Return the [X, Y] coordinate for the center point of the cell that contains the specified text.  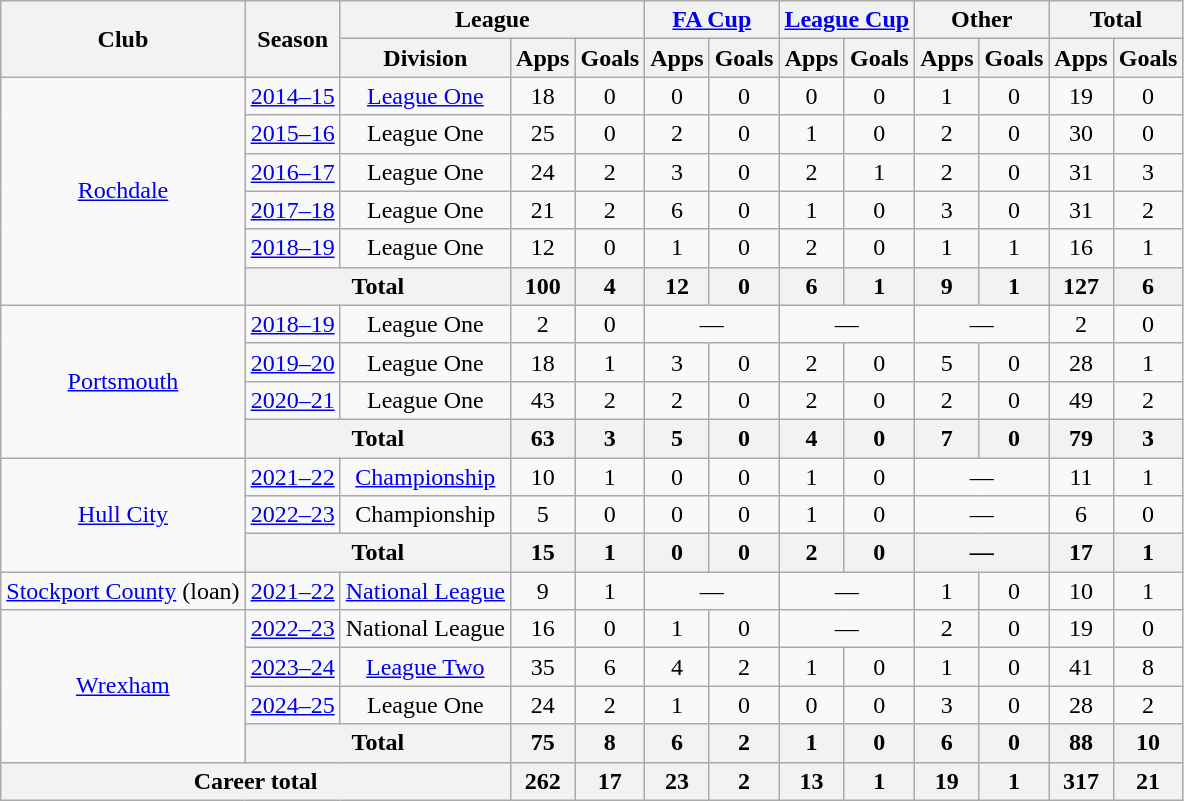
41 [1081, 667]
League Two [425, 667]
35 [543, 667]
League [492, 20]
127 [1081, 286]
15 [543, 553]
43 [543, 400]
75 [543, 743]
Wrexham [123, 686]
Season [292, 39]
Rochdale [123, 191]
63 [543, 438]
2020–21 [292, 400]
Hull City [123, 515]
League Cup [847, 20]
13 [812, 781]
Division [425, 58]
Stockport County (loan) [123, 591]
100 [543, 286]
FA Cup [712, 20]
30 [1081, 134]
88 [1081, 743]
317 [1081, 781]
Career total [256, 781]
23 [677, 781]
49 [1081, 400]
25 [543, 134]
11 [1081, 477]
2019–20 [292, 362]
7 [947, 438]
Other [982, 20]
2024–25 [292, 705]
2016–17 [292, 172]
2014–15 [292, 96]
79 [1081, 438]
262 [543, 781]
Portsmouth [123, 381]
2017–18 [292, 210]
2015–16 [292, 134]
2023–24 [292, 667]
Club [123, 39]
